Output the [X, Y] coordinate of the center of the cell containing the given text.  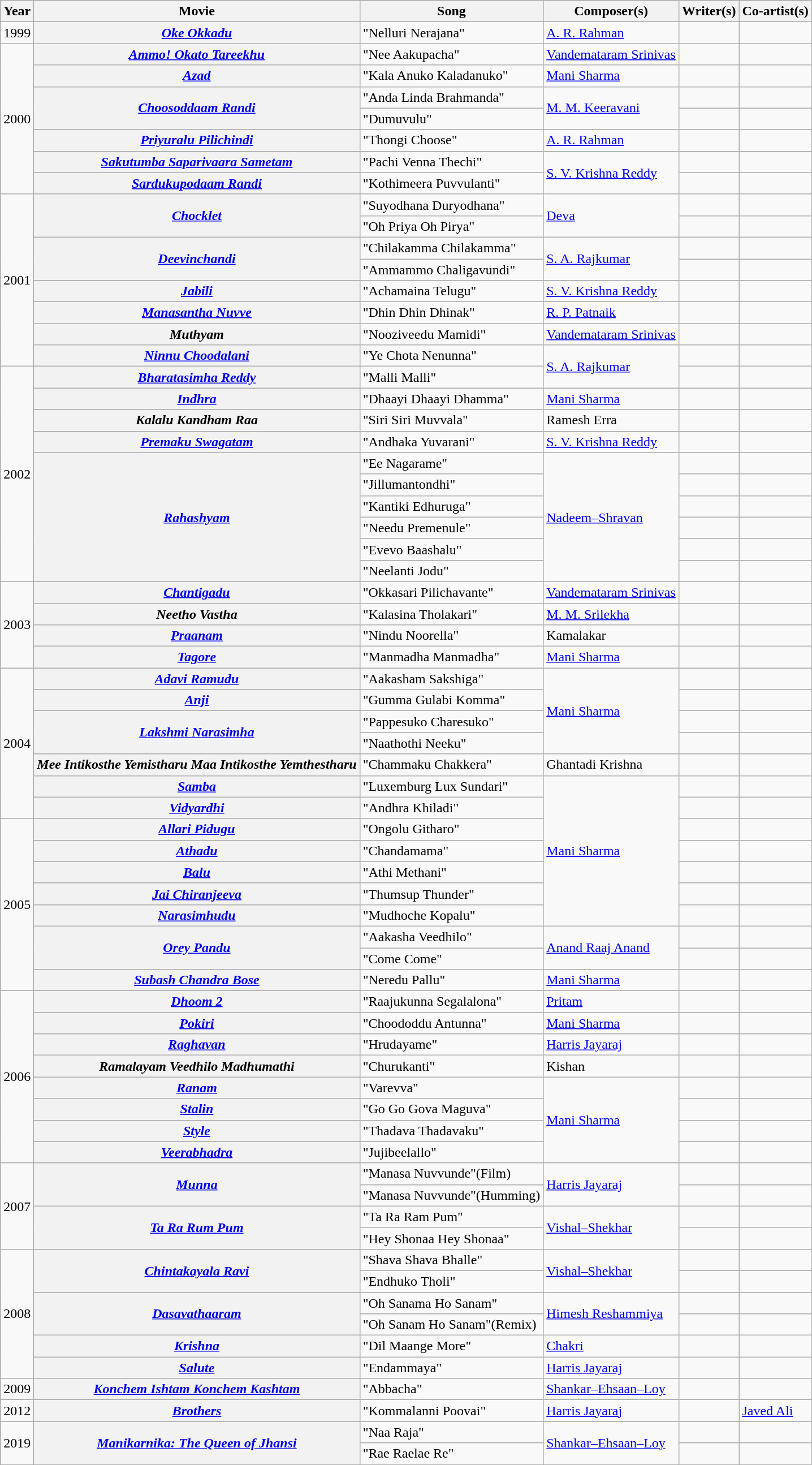
"Abbacha" [451, 1389]
Composer(s) [611, 11]
"Thadava Thadavaku" [451, 1131]
Adavi Ramudu [197, 679]
"Aakasham Sakshiga" [451, 679]
"Ee Nagarame" [451, 463]
Jabili [197, 291]
"Endammaya" [451, 1368]
Vidyardhi [197, 808]
2005 [17, 904]
"Varevva" [451, 1088]
Deevinchandi [197, 258]
Jai Chiranjeeva [197, 894]
Bharatasimha Reddy [197, 377]
Subash Chandra Bose [197, 980]
"Neredu Pallu" [451, 980]
"Manasa Nuvvunde"(Film) [451, 1174]
"Endhuko Tholi" [451, 1281]
Himesh Reshammiya [611, 1313]
"Kalasina Tholakari" [451, 614]
Pritam [611, 1002]
"Manasa Nuvvunde"(Humming) [451, 1195]
Stalin [197, 1109]
Allari Pidugu [197, 829]
"Dhin Dhin Dhinak" [451, 313]
"Athi Methani" [451, 872]
"Hey Shonaa Hey Shonaa" [451, 1238]
Rahashyam [197, 517]
Mee Intikosthe Yemistharu Maa Intikosthe Yemthestharu [197, 765]
Anand Raaj Anand [611, 947]
2001 [17, 280]
2004 [17, 743]
"Siri Siri Muvvala" [451, 420]
"Anda Linda Brahmanda" [451, 97]
Year [17, 11]
"Oh Priya Oh Pirya" [451, 226]
R. P. Patnaik [611, 313]
Ta Ra Rum Pum [197, 1227]
"Naa Raja" [451, 1432]
Praanam [197, 636]
2003 [17, 624]
"Churukanti" [451, 1066]
Ghantadi Krishna [611, 765]
"Kommalanni Poovai" [451, 1411]
Ninnu Choodalani [197, 356]
Orey Pandu [197, 947]
Ammo! Okato Tareekhu [197, 54]
"Ye Chota Nenunna" [451, 356]
Ranam [197, 1088]
"Achamaina Telugu" [451, 291]
"Nooziveedu Mamidi" [451, 334]
Kamalakar [611, 636]
2000 [17, 119]
"Shava Shava Bhalle" [451, 1260]
Choosoddaam Randi [197, 108]
"Manmadha Manmadha" [451, 657]
Co-artist(s) [775, 11]
Ramalayam Veedhilo Madhumathi [197, 1066]
Kalalu Kandham Raa [197, 420]
Tagore [197, 657]
Premaku Swagatam [197, 442]
"Jujibeelallo" [451, 1152]
"Nee Aakupacha" [451, 54]
Priyuralu Pilichindi [197, 140]
1999 [17, 33]
Oke Okkadu [197, 33]
Balu [197, 872]
"Ammammo Chaligavundi" [451, 270]
Chintakayala Ravi [197, 1270]
Chantigadu [197, 592]
Neetho Vastha [197, 614]
Style [197, 1131]
"Dumuvulu" [451, 119]
Manikarnika: The Queen of Jhansi [197, 1443]
"Kantiki Edhuruga" [451, 506]
2007 [17, 1206]
"Evevo Baashalu" [451, 549]
"Neelanti Jodu" [451, 571]
"Ta Ra Ram Pum" [451, 1217]
"Pachi Venna Thechi" [451, 162]
Muthyam [197, 334]
2019 [17, 1443]
"Mudhoche Kopalu" [451, 915]
"Andhaka Yuvarani" [451, 442]
2012 [17, 1411]
Sakutumba Saparivaara Sametam [197, 162]
Movie [197, 11]
Javed Ali [775, 1411]
Narasimhudu [197, 915]
"Nelluri Nerajana" [451, 33]
"Andhra Khiladi" [451, 808]
2006 [17, 1077]
Azad [197, 76]
2009 [17, 1389]
"Go Go Gova Maguva" [451, 1109]
"Suyodhana Duryodhana" [451, 205]
"Choododdu Antunna" [451, 1023]
"Thongi Choose" [451, 140]
Chakri [611, 1346]
Athadu [197, 851]
Sardukupodaam Randi [197, 183]
"Okkasari Pilichavante" [451, 592]
Raghavan [197, 1045]
"Aakasha Veedhilo" [451, 937]
"Chandamama" [451, 851]
Salute [197, 1368]
"Come Come" [451, 959]
Krishna [197, 1346]
"Luxemburg Lux Sundari" [451, 786]
Deva [611, 216]
Anji [197, 700]
Konchem Ishtam Konchem Kashtam [197, 1389]
"Gumma Gulabi Komma" [451, 700]
"Pappesuko Charesuko" [451, 722]
Samba [197, 786]
"Naathothi Neeku" [451, 743]
"Oh Sanama Ho Sanam" [451, 1303]
2008 [17, 1313]
"Nindu Noorella" [451, 636]
"Kala Anuko Kaladanuko" [451, 76]
"Malli Malli" [451, 377]
Writer(s) [709, 11]
"Chammaku Chakkera" [451, 765]
2002 [17, 474]
"Jillumantondhi" [451, 485]
M. M. Keeravani [611, 108]
"Rae Raelae Re" [451, 1454]
"Oh Sanam Ho Sanam"(Remix) [451, 1325]
Veerabhadra [197, 1152]
Lakshmi Narasimha [197, 732]
Chocklet [197, 216]
"Hrudayame" [451, 1045]
Song [451, 11]
"Chilakamma Chilakamma" [451, 248]
Ramesh Erra [611, 420]
"Ongolu Githaro" [451, 829]
"Thumsup Thunder" [451, 894]
Nadeem–Shravan [611, 517]
Indhra [197, 399]
M. M. Srilekha [611, 614]
Pokiri [197, 1023]
"Dhaayi Dhaayi Dhamma" [451, 399]
Kishan [611, 1066]
"Needu Premenule" [451, 528]
Brothers [197, 1411]
Dhoom 2 [197, 1002]
Manasantha Nuvve [197, 313]
"Raajukunna Segalalona" [451, 1002]
"Dil Maange More" [451, 1346]
"Kothimeera Puvvulanti" [451, 183]
Munna [197, 1184]
Dasavathaaram [197, 1313]
